Scan for the cell matching the given text and deliver its (X, Y) coordinate at center. 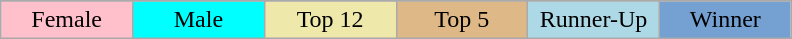
Male (199, 20)
Runner-Up (594, 20)
Female (67, 20)
Top 12 (330, 20)
Winner (725, 20)
Top 5 (462, 20)
